Locate the cell with the specified text and output its (X, Y) center coordinate. 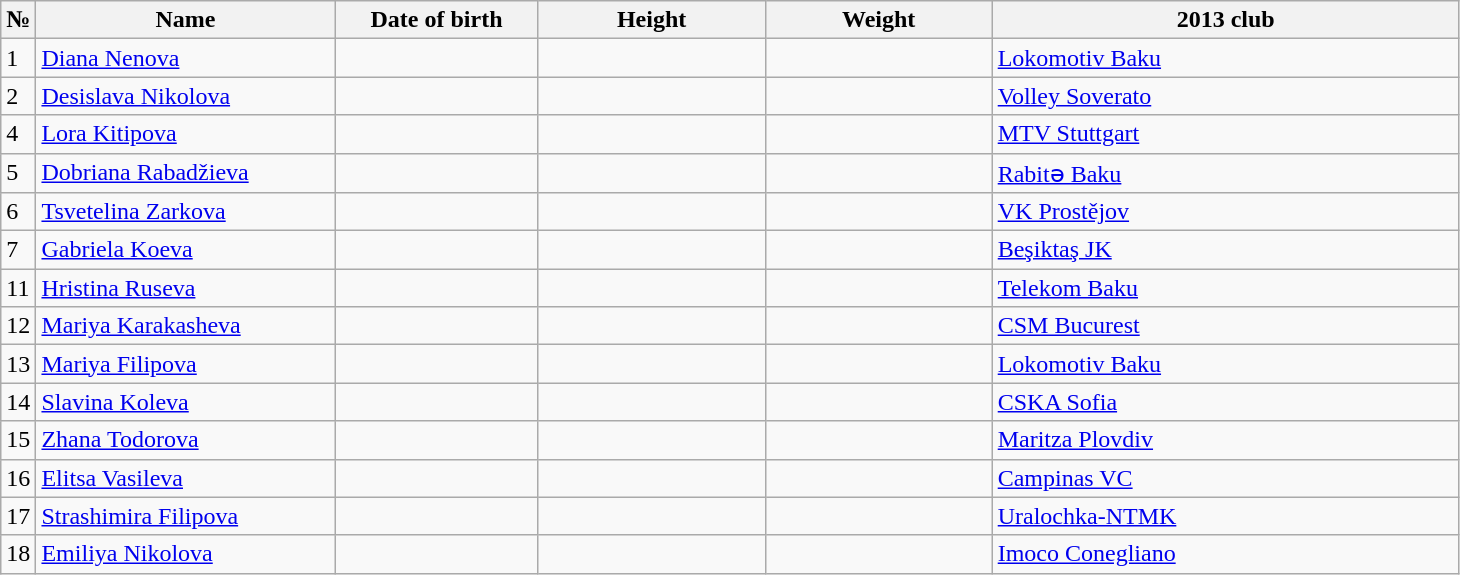
Diana Nenova (186, 58)
16 (18, 478)
CSM Bucurest (1226, 326)
Maritza Plovdiv (1226, 440)
Uralochka-NTMK (1226, 516)
Dobriana Rabadžieva (186, 173)
6 (18, 212)
Beşiktaş JK (1226, 250)
2 (18, 96)
Imoco Conegliano (1226, 554)
Strashimira Filipova (186, 516)
Zhana Todorova (186, 440)
4 (18, 134)
Hristina Ruseva (186, 288)
2013 club (1226, 20)
Emiliya Nikolova (186, 554)
Campinas VC (1226, 478)
Lora Kitipova (186, 134)
CSKA Sofia (1226, 402)
Height (652, 20)
Date of birth (436, 20)
Telekom Baku (1226, 288)
18 (18, 554)
1 (18, 58)
Volley Soverato (1226, 96)
Slavina Koleva (186, 402)
Tsvetelina Zarkova (186, 212)
Desislava Nikolova (186, 96)
12 (18, 326)
Weight (878, 20)
Elitsa Vasileva (186, 478)
Gabriela Koeva (186, 250)
5 (18, 173)
№ (18, 20)
17 (18, 516)
Mariya Karakasheva (186, 326)
13 (18, 364)
14 (18, 402)
15 (18, 440)
Name (186, 20)
VK Prostějov (1226, 212)
7 (18, 250)
11 (18, 288)
Rabitə Baku (1226, 173)
MTV Stuttgart (1226, 134)
Mariya Filipova (186, 364)
